Extract the (x, y) coordinate from the center of the cell holding the provided text.  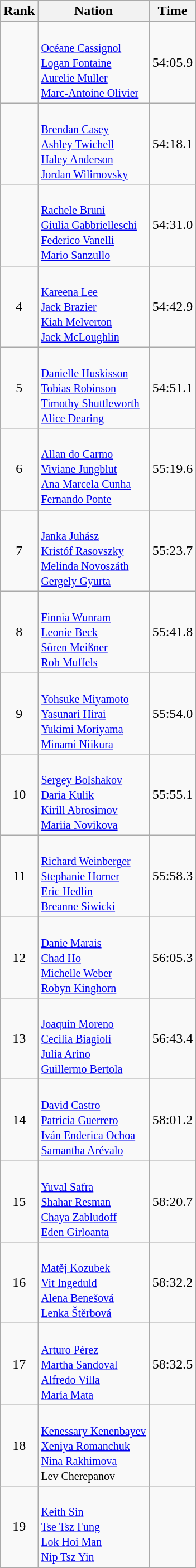
Matěj KozubekVit IngeduldAlena BenešováLenka Štěrbová (94, 1283)
Rank (19, 11)
55:58.3 (173, 876)
Kenessary KenenbayevXeniya RomanchukNina RakhimovaLev Cherepanov (94, 1445)
Brendan CaseyAshley TwichellHaley AndersonJordan Wilimovsky (94, 144)
55:41.8 (173, 632)
7 (19, 550)
58:32.2 (173, 1283)
10 (19, 794)
16 (19, 1283)
55:55.1 (173, 794)
Arturo PérezMartha SandovalAlfredo VillaMaría Mata (94, 1364)
Danie MaraisChad HoMichelle WeberRobyn Kinghorn (94, 958)
13 (19, 1039)
8 (19, 632)
54:31.0 (173, 225)
58:20.7 (173, 1201)
5 (19, 388)
Keith SinTse Tsz FungLok Hoi ManNip Tsz Yin (94, 1527)
Yuval SafraShahar ResmanChaya ZabludoffEden Girloanta (94, 1201)
56:43.4 (173, 1039)
54:51.1 (173, 388)
17 (19, 1364)
54:42.9 (173, 306)
Sergey BolshakovDaria KulikKirill AbrosimovMariia Novikova (94, 794)
9 (19, 713)
19 (19, 1527)
Kareena LeeJack BrazierKiah MelvertonJack McLoughlin (94, 306)
Richard WeinbergerStephanie HornerEric HedlinBreanne Siwicki (94, 876)
4 (19, 306)
Time (173, 11)
Danielle HuskissonTobias RobinsonTimothy ShuttleworthAlice Dearing (94, 388)
11 (19, 876)
Océane CassignolLogan FontaineAurelie MullerMarc-Antoine Olivier (94, 62)
David CastroPatricia GuerreroIván Enderica OchoaSamantha Arévalo (94, 1120)
55:23.7 (173, 550)
Nation (94, 11)
6 (19, 469)
Finnia WunramLeonie BeckSören MeißnerRob Muffels (94, 632)
58:32.5 (173, 1364)
Janka JuhászKristóf RasovszkyMelinda NovoszáthGergely Gyurta (94, 550)
58:01.2 (173, 1120)
14 (19, 1120)
18 (19, 1445)
54:05.9 (173, 62)
54:18.1 (173, 144)
12 (19, 958)
Yohsuke MiyamotoYasunari HiraiYukimi MoriyamaMinami Niikura (94, 713)
56:05.3 (173, 958)
Rachele BruniGiulia GabbrielleschiFederico VanelliMario Sanzullo (94, 225)
Allan do CarmoViviane JungblutAna Marcela CunhaFernando Ponte (94, 469)
55:54.0 (173, 713)
55:19.6 (173, 469)
15 (19, 1201)
Joaquín MorenoCecilia BiagioliJulia ArinoGuillermo Bertola (94, 1039)
